Scan for the cell matching the given text and deliver its (X, Y) coordinate at center. 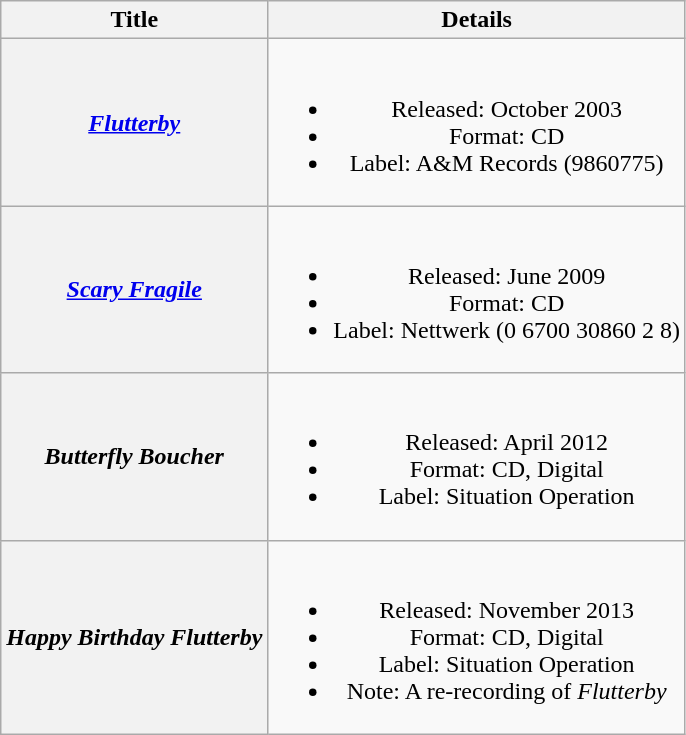
Released: June 2009Format: CDLabel: Nettwerk (0 6700 30860 2 8) (477, 290)
Released: April 2012Format: CD, DigitalLabel: Situation Operation (477, 456)
Title (134, 20)
Happy Birthday Flutterby (134, 637)
Flutterby (134, 122)
Scary Fragile (134, 290)
Released: November 2013Format: CD, DigitalLabel: Situation OperationNote: A re-recording of Flutterby (477, 637)
Butterfly Boucher (134, 456)
Details (477, 20)
Released: October 2003Format: CDLabel: A&M Records (9860775) (477, 122)
